Capture the cell that displays the provided text and extract its [x, y] central coordinate. 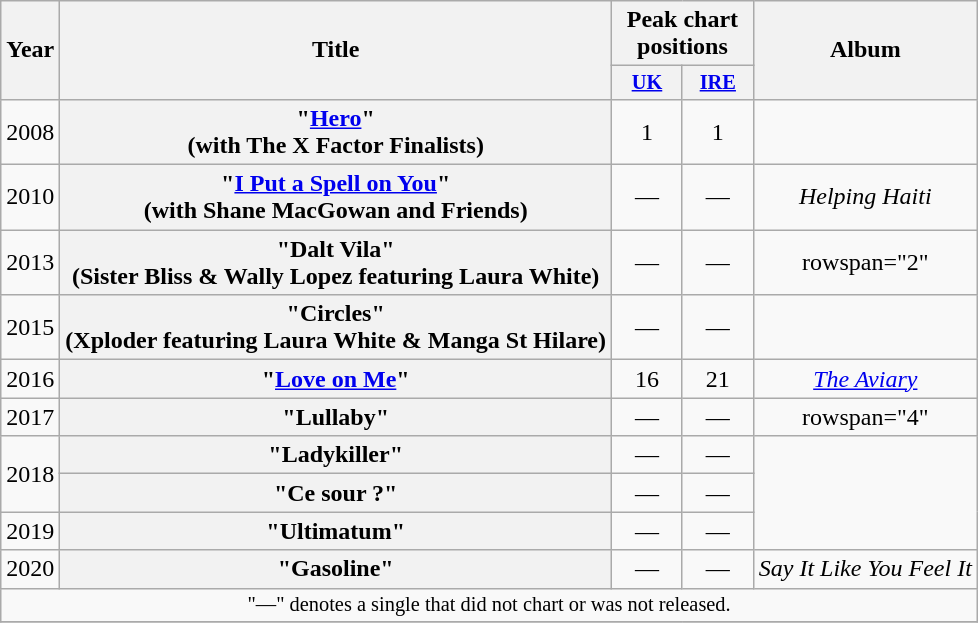
16 [648, 379]
2010 [30, 198]
"Ultimatum" [336, 531]
2017 [30, 417]
UK [648, 83]
"—" denotes a single that did not chart or was not released. [490, 605]
"Gasoline" [336, 569]
"Ce sour ?" [336, 493]
"Hero"(with The X Factor Finalists) [336, 132]
2016 [30, 379]
Peak chart positions [683, 34]
21 [718, 379]
Album [865, 50]
2019 [30, 531]
"I Put a Spell on You"(with Shane MacGowan and Friends) [336, 198]
2020 [30, 569]
2018 [30, 474]
2008 [30, 132]
"Lullaby" [336, 417]
2015 [30, 328]
"Love on Me" [336, 379]
The Aviary [865, 379]
IRE [718, 83]
2013 [30, 262]
"Circles"(Xploder featuring Laura White & Manga St Hilare) [336, 328]
Say It Like You Feel It [865, 569]
Year [30, 50]
rowspan="2" [865, 262]
Helping Haiti [865, 198]
rowspan="4" [865, 417]
"Dalt Vila"(Sister Bliss & Wally Lopez featuring Laura White) [336, 262]
Title [336, 50]
"Ladykiller" [336, 455]
